Detect which cell encompasses the target text, then output its (x, y) center coordinate. 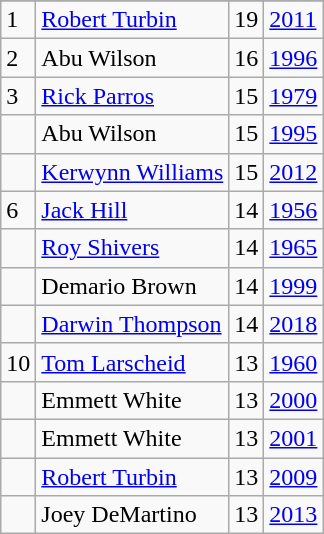
1 (18, 20)
19 (246, 20)
10 (18, 362)
3 (18, 96)
6 (18, 210)
Kerwynn Williams (132, 172)
Tom Larscheid (132, 362)
1996 (294, 58)
Rick Parros (132, 96)
1965 (294, 248)
1956 (294, 210)
2009 (294, 477)
2018 (294, 324)
2011 (294, 20)
2013 (294, 515)
1999 (294, 286)
16 (246, 58)
2 (18, 58)
2001 (294, 438)
2000 (294, 400)
2012 (294, 172)
Demario Brown (132, 286)
Darwin Thompson (132, 324)
1979 (294, 96)
Roy Shivers (132, 248)
1960 (294, 362)
1995 (294, 134)
Jack Hill (132, 210)
Joey DeMartino (132, 515)
